Identify which cell holds the provided text, then report its [x, y] central coordinate. 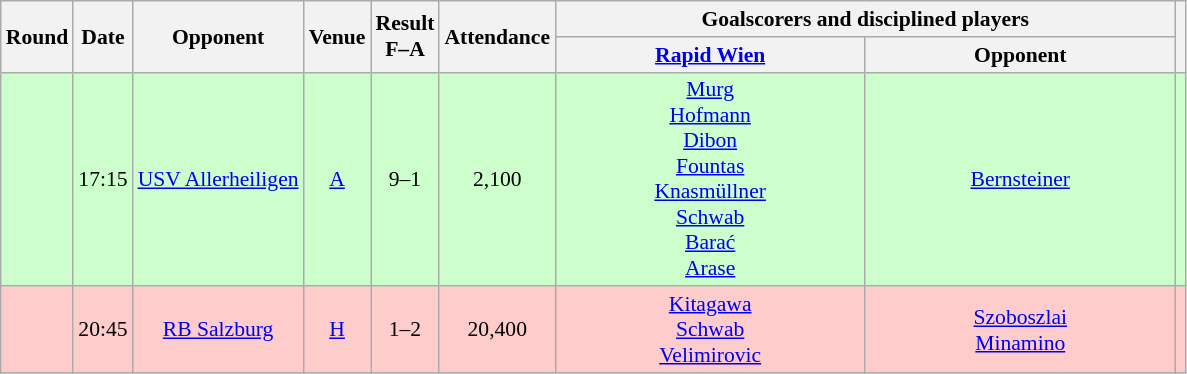
20,400 [497, 330]
17:15 [102, 179]
1–2 [406, 330]
A [338, 179]
Date [102, 36]
Venue [338, 36]
Round [38, 36]
20:45 [102, 330]
Goalscorers and disciplined players [865, 19]
RB Salzburg [218, 330]
Murg Hofmann Dibon Fountas Knasmüllner Schwab Barać Arase [710, 179]
9–1 [406, 179]
Kitagawa Schwab Velimirovic [710, 330]
2,100 [497, 179]
Bernsteiner [1020, 179]
ResultF–A [406, 36]
H [338, 330]
Rapid Wien [710, 55]
Szoboszlai Minamino [1020, 330]
USV Allerheiligen [218, 179]
Attendance [497, 36]
